Determine the [x, y] coordinate at the center of the cell enclosing the given text.  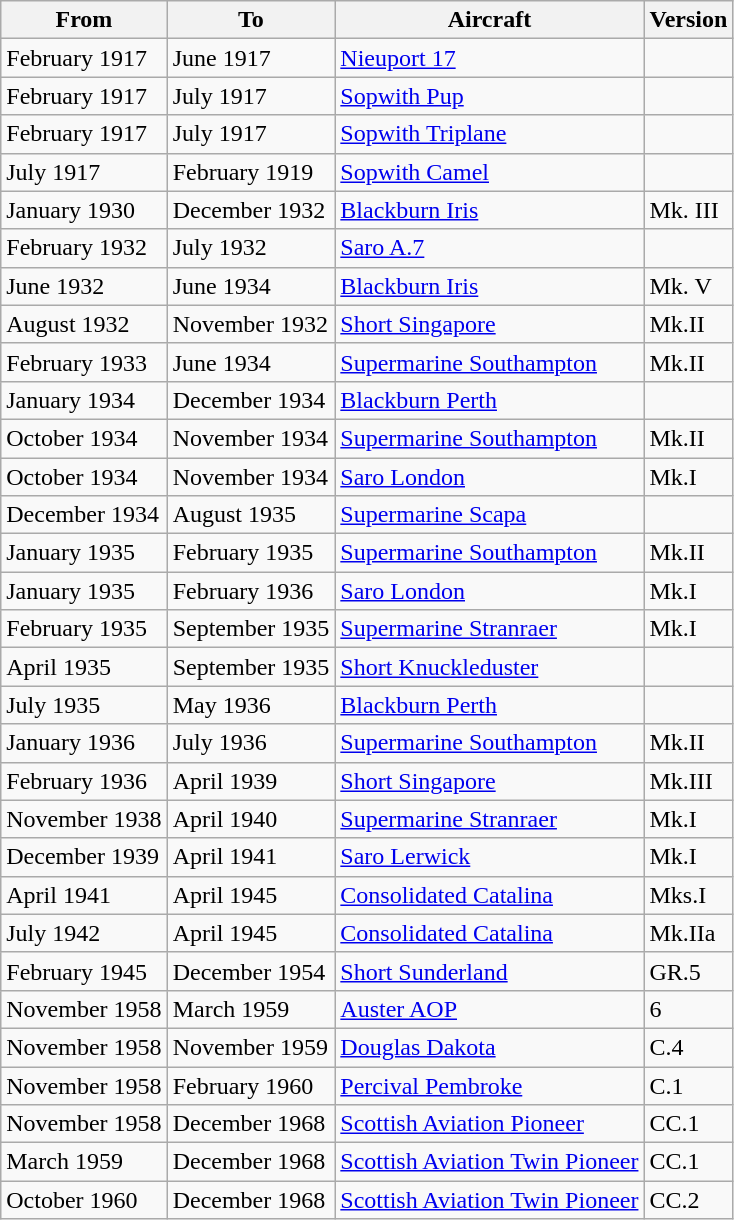
December 1932 [251, 210]
CC.2 [688, 1200]
June 1917 [251, 58]
GR.5 [688, 971]
Mk.III [688, 781]
April 1940 [251, 819]
Sopwith Pup [490, 96]
Saro A.7 [490, 248]
Version [688, 20]
July 1935 [84, 705]
Mk. III [688, 210]
Mk. V [688, 286]
To [251, 20]
Douglas Dakota [490, 1047]
May 1936 [251, 705]
November 1938 [84, 819]
October 1960 [84, 1200]
April 1939 [251, 781]
November 1932 [251, 324]
January 1930 [84, 210]
January 1936 [84, 743]
Auster AOP [490, 1009]
February 1933 [84, 362]
Mk.IIa [688, 933]
Supermarine Scapa [490, 515]
December 1954 [251, 971]
July 1936 [251, 743]
February 1960 [251, 1085]
Short Knuckleduster [490, 667]
C.1 [688, 1085]
C.4 [688, 1047]
February 1932 [84, 248]
December 1939 [84, 857]
April 1935 [84, 667]
Saro Lerwick [490, 857]
From [84, 20]
Mks.I [688, 895]
Sopwith Camel [490, 172]
February 1945 [84, 971]
November 1959 [251, 1047]
July 1932 [251, 248]
Aircraft [490, 20]
Short Sunderland [490, 971]
July 1942 [84, 933]
August 1932 [84, 324]
February 1919 [251, 172]
6 [688, 1009]
Nieuport 17 [490, 58]
January 1934 [84, 400]
Sopwith Triplane [490, 134]
June 1932 [84, 286]
Percival Pembroke [490, 1085]
Scottish Aviation Pioneer [490, 1124]
August 1935 [251, 515]
